Extract the (x, y) coordinate from the center of the cell holding the provided text.  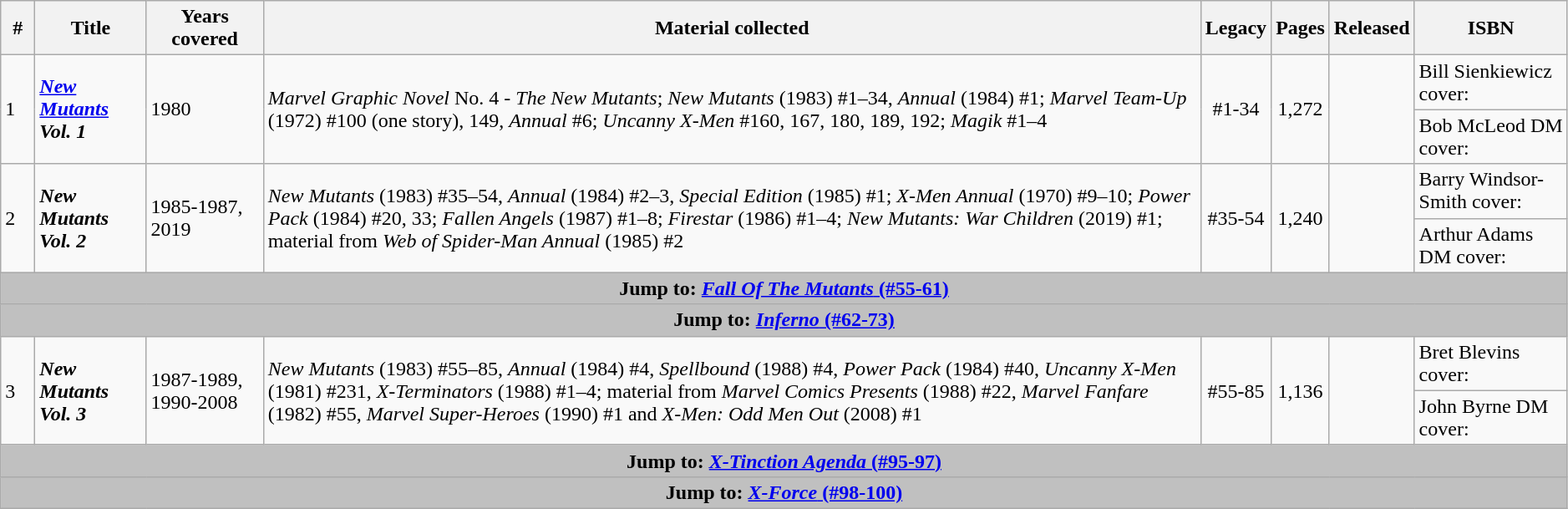
1985-1987, 2019 (205, 218)
John Byrne DM cover: (1490, 418)
Title (90, 28)
#35-54 (1236, 218)
#55-85 (1236, 390)
Jump to: Fall Of The Mutants (#55-61) (784, 288)
Legacy (1236, 28)
Jump to: Inferno (#62-73) (784, 320)
New Mutants Vol. 2 (90, 218)
Bill Sienkiewicz cover: (1490, 82)
Bob McLeod DM cover: (1490, 137)
Material collected (732, 28)
ISBN (1490, 28)
Arthur Adams DM cover: (1490, 246)
Jump to: X-Tinction Agenda (#95-97) (784, 461)
1 (18, 109)
New Mutants Vol. 3 (90, 390)
1,272 (1301, 109)
#1-34 (1236, 109)
1,136 (1301, 390)
1980 (205, 109)
2 (18, 218)
Barry Windsor-Smith cover: (1490, 191)
Pages (1301, 28)
New Mutants Vol. 1 (90, 109)
Bret Blevins cover: (1490, 363)
Years covered (205, 28)
3 (18, 390)
Jump to: X-Force (#98-100) (784, 492)
Released (1372, 28)
1,240 (1301, 218)
# (18, 28)
1987-1989, 1990-2008 (205, 390)
